Search for the cell housing the specified text and yield its [x, y] center coordinate. 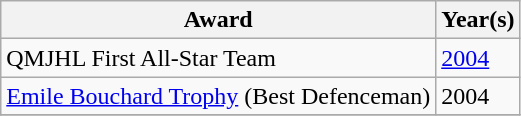
Emile Bouchard Trophy (Best Defenceman) [218, 96]
Award [218, 20]
QMJHL First All-Star Team [218, 58]
Year(s) [478, 20]
